Pinpoint the cell where the given text exists, returning its [x, y] midpoint coordinate. 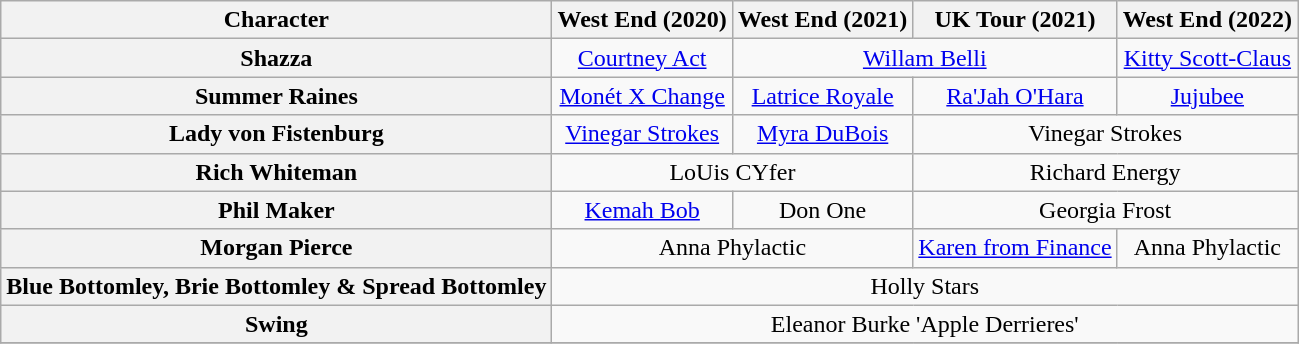
Rich Whiteman [276, 172]
Ra'Jah O'Hara [1015, 96]
Shazza [276, 58]
Swing [276, 324]
Kemah Bob [642, 210]
Richard Energy [1106, 172]
Willam Belli [924, 58]
West End (2021) [822, 20]
Eleanor Burke 'Apple Derrieres' [925, 324]
Phil Maker [276, 210]
Don One [822, 210]
Summer Raines [276, 96]
Latrice Royale [822, 96]
Kitty Scott-Claus [1207, 58]
Courtney Act [642, 58]
West End (2020) [642, 20]
Georgia Frost [1106, 210]
UK Tour (2021) [1015, 20]
Jujubee [1207, 96]
Holly Stars [925, 286]
Blue Bottomley, Brie Bottomley & Spread Bottomley [276, 286]
Myra DuBois [822, 134]
Character [276, 20]
Monét X Change [642, 96]
Lady von Fistenburg [276, 134]
West End (2022) [1207, 20]
Morgan Pierce [276, 248]
Karen from Finance [1015, 248]
LoUis CYfer [732, 172]
